From the cell containing the given text, extract its center point as [x, y] coordinate. 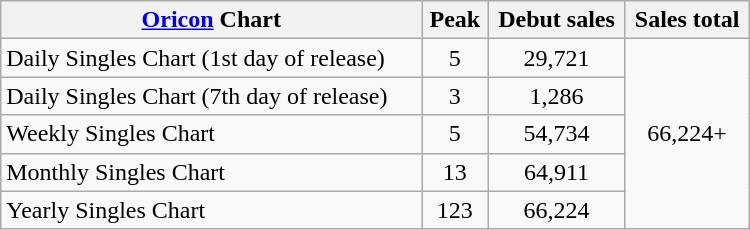
Weekly Singles Chart [212, 134]
Daily Singles Chart (1st day of release) [212, 58]
66,224+ [687, 134]
Sales total [687, 20]
Yearly Singles Chart [212, 210]
Daily Singles Chart (7th day of release) [212, 96]
1,286 [556, 96]
Monthly Singles Chart [212, 172]
13 [455, 172]
3 [455, 96]
Oricon Chart [212, 20]
Debut sales [556, 20]
64,911 [556, 172]
29,721 [556, 58]
66,224 [556, 210]
123 [455, 210]
Peak [455, 20]
54,734 [556, 134]
